Find where the given text appears and provide that cell's center as [X, Y] coordinate. 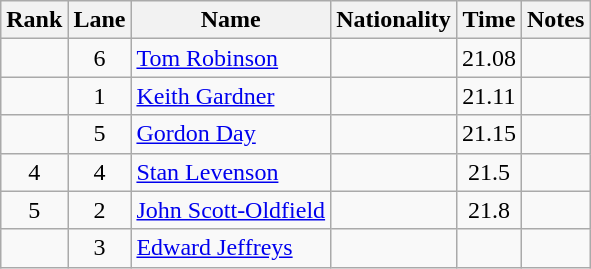
1 [100, 96]
21.5 [488, 172]
Nationality [394, 20]
Tom Robinson [231, 58]
2 [100, 210]
Lane [100, 20]
21.08 [488, 58]
Time [488, 20]
6 [100, 58]
Name [231, 20]
Rank [34, 20]
John Scott-Oldfield [231, 210]
21.15 [488, 134]
Notes [555, 20]
Gordon Day [231, 134]
21.8 [488, 210]
Edward Jeffreys [231, 248]
3 [100, 248]
Keith Gardner [231, 96]
Stan Levenson [231, 172]
21.11 [488, 96]
